For the text-containing cell, return its midpoint in [x, y] coordinate format. 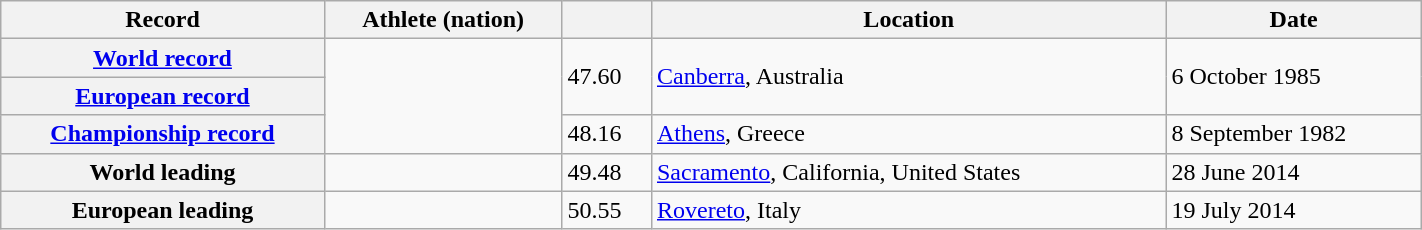
Location [908, 20]
World record [162, 58]
European leading [162, 210]
49.48 [606, 172]
Athens, Greece [908, 134]
50.55 [606, 210]
World leading [162, 172]
19 July 2014 [1294, 210]
48.16 [606, 134]
47.60 [606, 77]
Sacramento, California, United States [908, 172]
Rovereto, Italy [908, 210]
6 October 1985 [1294, 77]
European record [162, 96]
8 September 1982 [1294, 134]
Record [162, 20]
Athlete (nation) [443, 20]
28 June 2014 [1294, 172]
Canberra, Australia [908, 77]
Championship record [162, 134]
Date [1294, 20]
